From the cell containing the given text, extract its center point as [X, Y] coordinate. 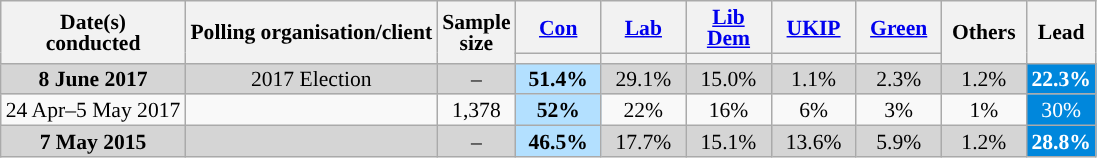
2017 Election [311, 78]
1.1% [814, 78]
22% [644, 110]
13.6% [814, 142]
Lab [644, 27]
UKIP [814, 27]
Date(s)conducted [94, 32]
3% [898, 110]
17.7% [644, 142]
1,378 [476, 110]
51.4% [558, 78]
15.0% [728, 78]
29.1% [644, 78]
Green [898, 27]
28.8% [1060, 142]
22.3% [1060, 78]
24 Apr–5 May 2017 [94, 110]
16% [728, 110]
Polling organisation/client [311, 32]
8 June 2017 [94, 78]
5.9% [898, 142]
6% [814, 110]
15.1% [728, 142]
2.3% [898, 78]
Others [984, 32]
Lead [1060, 32]
Lib Dem [728, 27]
Con [558, 27]
7 May 2015 [94, 142]
46.5% [558, 142]
Samplesize [476, 32]
1% [984, 110]
52% [558, 110]
30% [1060, 110]
